Scan for the cell matching the given text and deliver its (X, Y) coordinate at center. 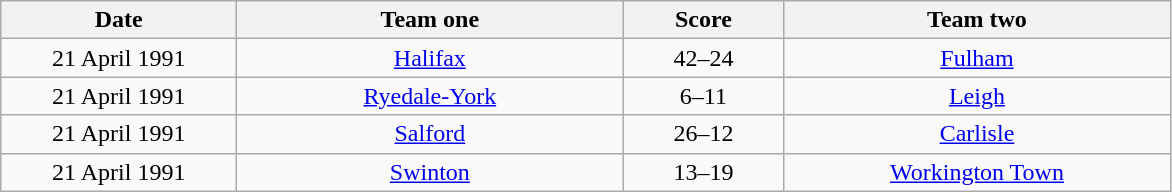
Swinton (430, 172)
Ryedale-York (430, 96)
Carlisle (977, 134)
Salford (430, 134)
26–12 (704, 134)
13–19 (704, 172)
Leigh (977, 96)
Fulham (977, 58)
Workington Town (977, 172)
Team two (977, 20)
Date (119, 20)
Score (704, 20)
42–24 (704, 58)
6–11 (704, 96)
Halifax (430, 58)
Team one (430, 20)
